Scan for the cell matching the given text and deliver its (x, y) coordinate at center. 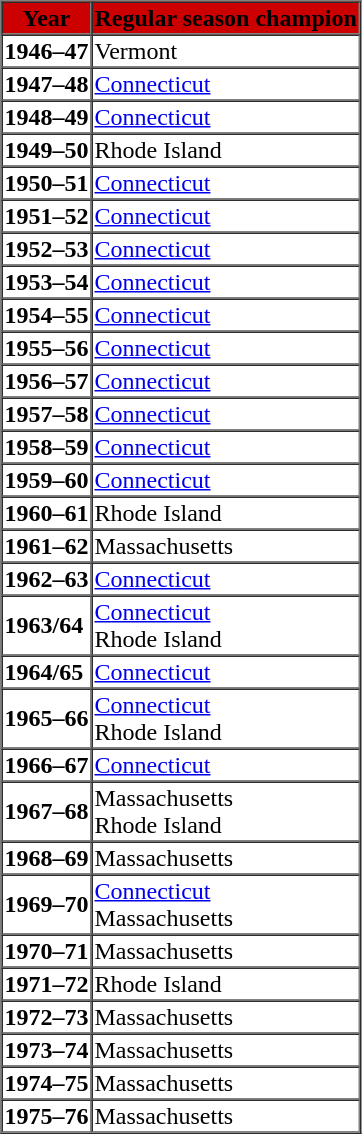
1950–51 (47, 182)
1953–54 (47, 282)
1946–47 (47, 50)
1975–76 (47, 1116)
Year (47, 18)
Vermont (226, 50)
1967–68 (47, 812)
1964/65 (47, 672)
1952–53 (47, 248)
1956–57 (47, 380)
1972–73 (47, 1016)
1973–74 (47, 1050)
1961–62 (47, 546)
1962–63 (47, 578)
1966–67 (47, 764)
1968–69 (47, 858)
1951–52 (47, 216)
1959–60 (47, 480)
1963/64 (47, 626)
ConnecticutMassachusetts (226, 904)
1954–55 (47, 314)
1957–58 (47, 414)
1960–61 (47, 512)
1948–49 (47, 116)
1974–75 (47, 1082)
1971–72 (47, 984)
Regular season champion (226, 18)
1969–70 (47, 904)
1958–59 (47, 446)
1970–71 (47, 950)
1955–56 (47, 348)
1965–66 (47, 718)
1947–48 (47, 84)
1949–50 (47, 150)
MassachusettsRhode Island (226, 812)
